From the cell containing the given text, extract its center point as [x, y] coordinate. 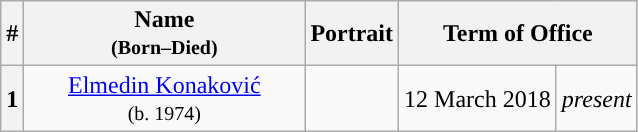
Term of Office [518, 34]
Elmedin Konaković(b. 1974) [164, 98]
# [12, 34]
12 March 2018 [478, 98]
1 [12, 98]
present [596, 98]
Name(Born–Died) [164, 34]
Portrait [352, 34]
